Pinpoint the cell where the given text exists, returning its [x, y] midpoint coordinate. 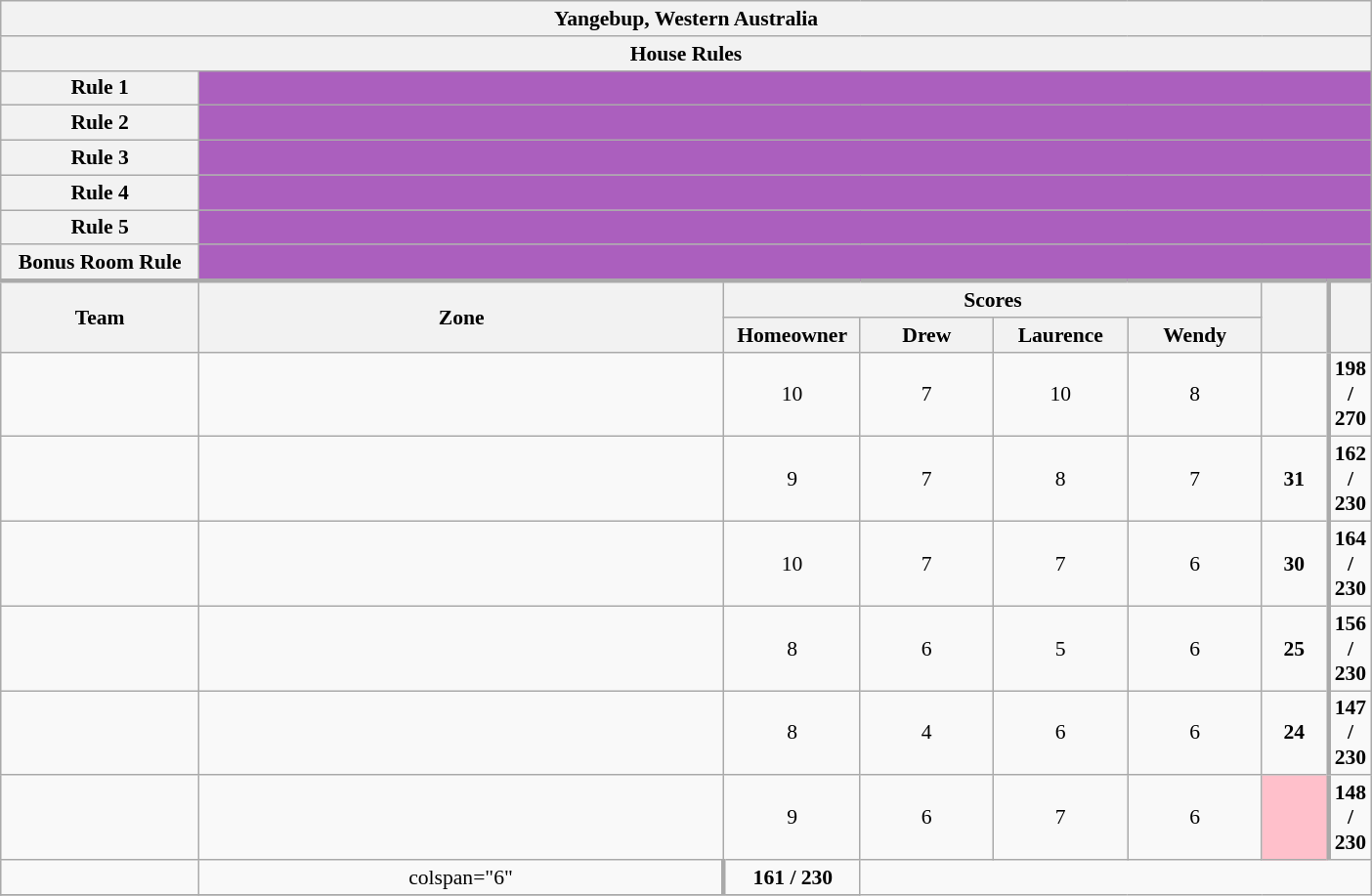
198 / 270 [1350, 395]
164 / 230 [1350, 565]
colspan="6" [461, 877]
Zone [461, 317]
156 / 230 [1350, 649]
Scores [993, 299]
Laurence [1060, 335]
30 [1295, 565]
Rule 4 [100, 192]
Drew [926, 335]
Bonus Room Rule [100, 264]
Rule 5 [100, 228]
31 [1295, 479]
Team [100, 317]
House Rules [686, 54]
Rule 1 [100, 88]
24 [1295, 733]
Wendy [1194, 335]
148 / 230 [1350, 819]
Rule 2 [100, 123]
162 / 230 [1350, 479]
4 [926, 733]
Homeowner [792, 335]
161 / 230 [792, 877]
Rule 3 [100, 158]
Yangebup, Western Australia [686, 19]
25 [1295, 649]
147 / 230 [1350, 733]
5 [1060, 649]
